Scan for the cell matching the given text and deliver its [X, Y] coordinate at center. 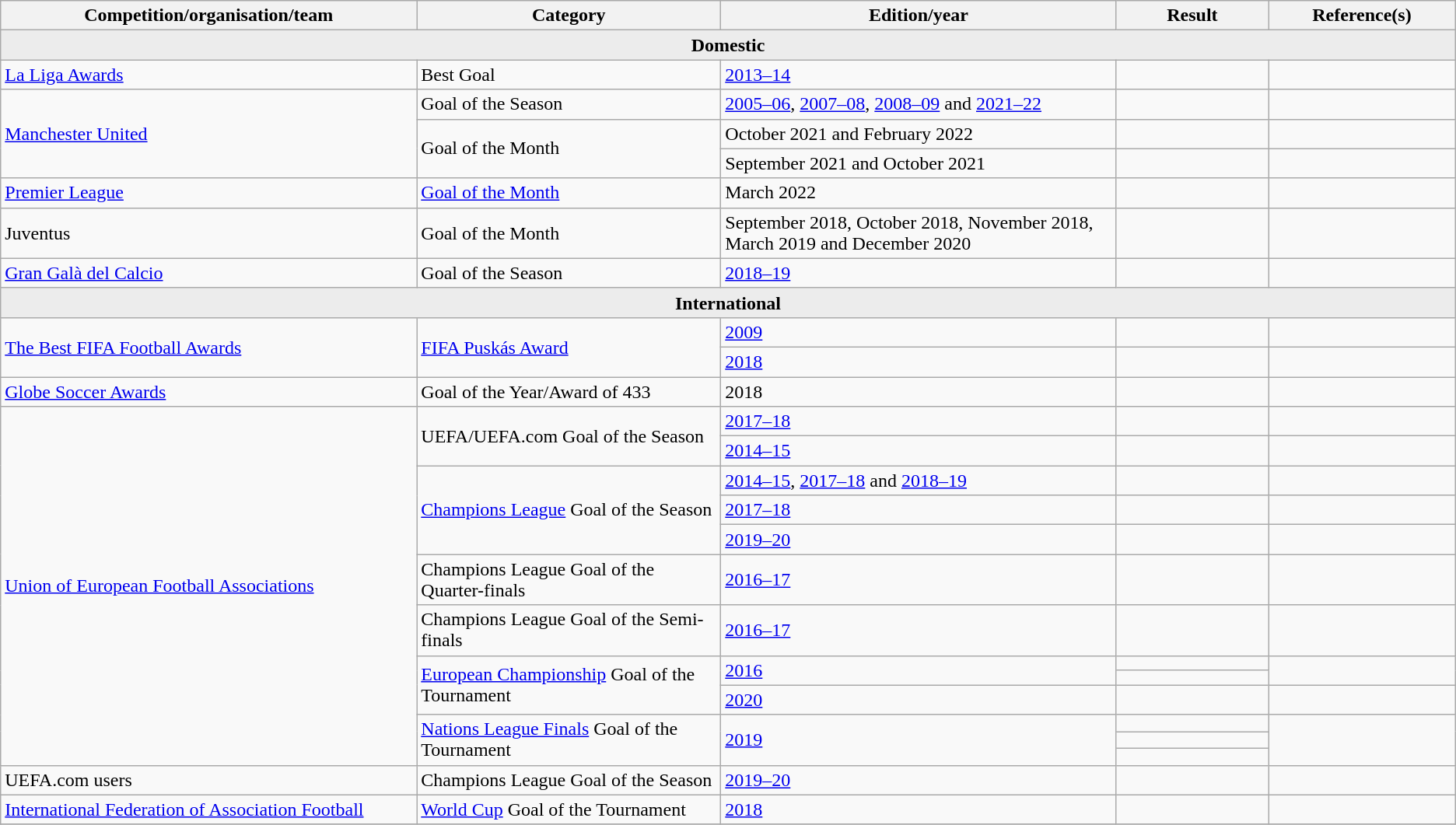
International Federation of Association Football [208, 809]
October 2021 and February 2022 [919, 134]
World Cup Goal of the Tournament [569, 809]
2020 [919, 700]
The Best FIFA Football Awards [208, 347]
Result [1192, 16]
2009 [919, 332]
2014–15, 2017–18 and 2018–19 [919, 481]
International [728, 302]
Gran Galà del Calcio [208, 273]
2013–14 [919, 75]
Category [569, 16]
UEFA/UEFA.com Goal of the Season [569, 436]
Union of European Football Associations [208, 586]
Champions League Goal of the Quarter-finals [569, 580]
2019 [919, 740]
Best Goal [569, 75]
September 2021 and October 2021 [919, 163]
2014–15 [919, 451]
2005–06, 2007–08, 2008–09 and 2021–22 [919, 104]
Globe Soccer Awards [208, 391]
Nations League Finals Goal of the Tournament [569, 740]
FIFA Puskás Award [569, 347]
Edition/year [919, 16]
Reference(s) [1363, 16]
Premier League [208, 193]
Juventus [208, 233]
2016 [919, 670]
Goal of the Year/Award of 433 [569, 391]
March 2022 [919, 193]
2018–19 [919, 273]
UEFA.com users [208, 780]
La Liga Awards [208, 75]
Manchester United [208, 134]
European Championship Goal of the Tournament [569, 685]
Competition/organisation/team [208, 16]
Domestic [728, 45]
September 2018, October 2018, November 2018, March 2019 and December 2020 [919, 233]
Champions League Goal of the Semi-finals [569, 630]
